Determine the (X, Y) coordinate at the center of the cell enclosing the given text.  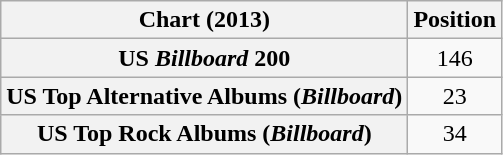
Position (455, 20)
34 (455, 134)
146 (455, 58)
US Top Alternative Albums (Billboard) (204, 96)
US Billboard 200 (204, 58)
US Top Rock Albums (Billboard) (204, 134)
Chart (2013) (204, 20)
23 (455, 96)
